For the text-containing cell, return its midpoint in (X, Y) coordinate format. 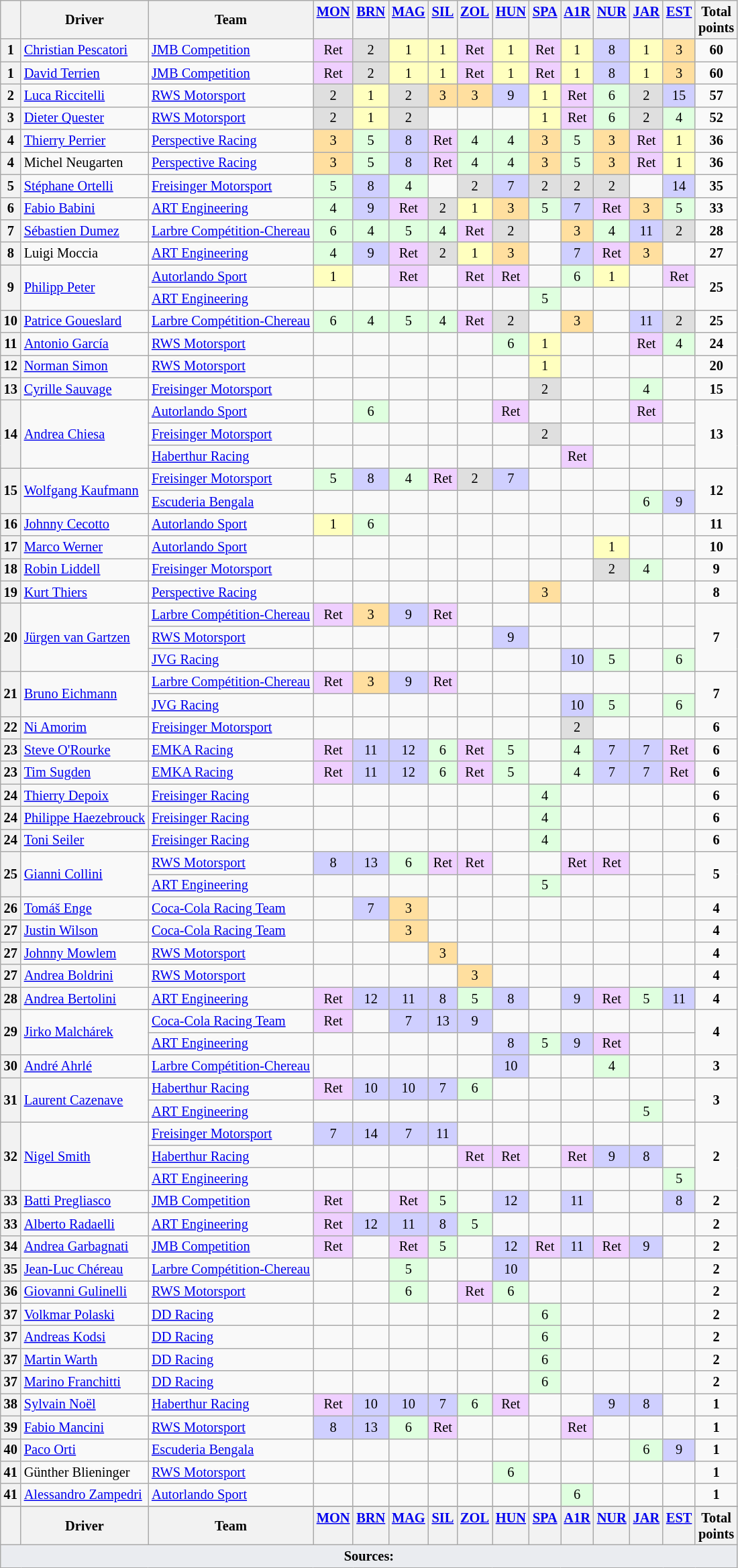
38 (11, 1404)
Andrea Garbagnati (85, 1247)
Philipp Peter (85, 287)
Jean-Luc Chéreau (85, 1269)
Martin Warth (85, 1359)
Andrea Bertolini (85, 999)
Johnny Cecotto (85, 524)
29 (11, 1031)
Nigel Smith (85, 1156)
Jirko Malchárek (85, 1031)
34 (11, 1247)
Sources: (369, 1556)
Marco Werner (85, 547)
Volkmar Polaski (85, 1314)
57 (717, 95)
Tim Sugden (85, 773)
Johnny Mowlem (85, 953)
Giovanni Gulinelli (85, 1292)
Wolfgang Kaufmann (85, 490)
Patrice Goueslard (85, 321)
17 (11, 547)
Fabio Mancini (85, 1427)
39 (11, 1427)
40 (11, 1450)
Antonio García (85, 344)
31 (11, 1100)
19 (11, 592)
Paco Orti (85, 1450)
David Terrien (85, 73)
Günther Blieninger (85, 1472)
Marino Franchitti (85, 1382)
Luca Riccitelli (85, 95)
Sylvain Noël (85, 1404)
Batti Pregliasco (85, 1201)
Sébastien Dumez (85, 231)
16 (11, 524)
Norman Simon (85, 366)
Toni Seiler (85, 840)
Kurt Thiers (85, 592)
30 (11, 1066)
32 (11, 1156)
22 (11, 728)
Alberto Radaelli (85, 1224)
Dieter Quester (85, 118)
26 (11, 908)
Jürgen van Gartzen (85, 637)
Luigi Moccia (85, 254)
Thierry Perrier (85, 141)
Cyrille Sauvage (85, 389)
Christian Pescatori (85, 50)
Stéphane Ortelli (85, 186)
Justin Wilson (85, 931)
Laurent Cazenave (85, 1100)
Gianni Collini (85, 875)
21 (11, 693)
Andreas Kodsi (85, 1337)
Philippe Haezebrouck (85, 818)
Steve O'Rourke (85, 750)
52 (717, 118)
18 (11, 569)
Robin Liddell (85, 569)
Alessandro Zampedri (85, 1495)
Andrea Boldrini (85, 976)
Andrea Chiesa (85, 433)
Tomáš Enge (85, 908)
André Ahrlé (85, 1066)
Fabio Babini (85, 209)
Ni Amorim (85, 728)
Thierry Depoix (85, 795)
Michel Neugarten (85, 163)
Bruno Eichmann (85, 693)
